For the text-containing cell, return its midpoint in [x, y] coordinate format. 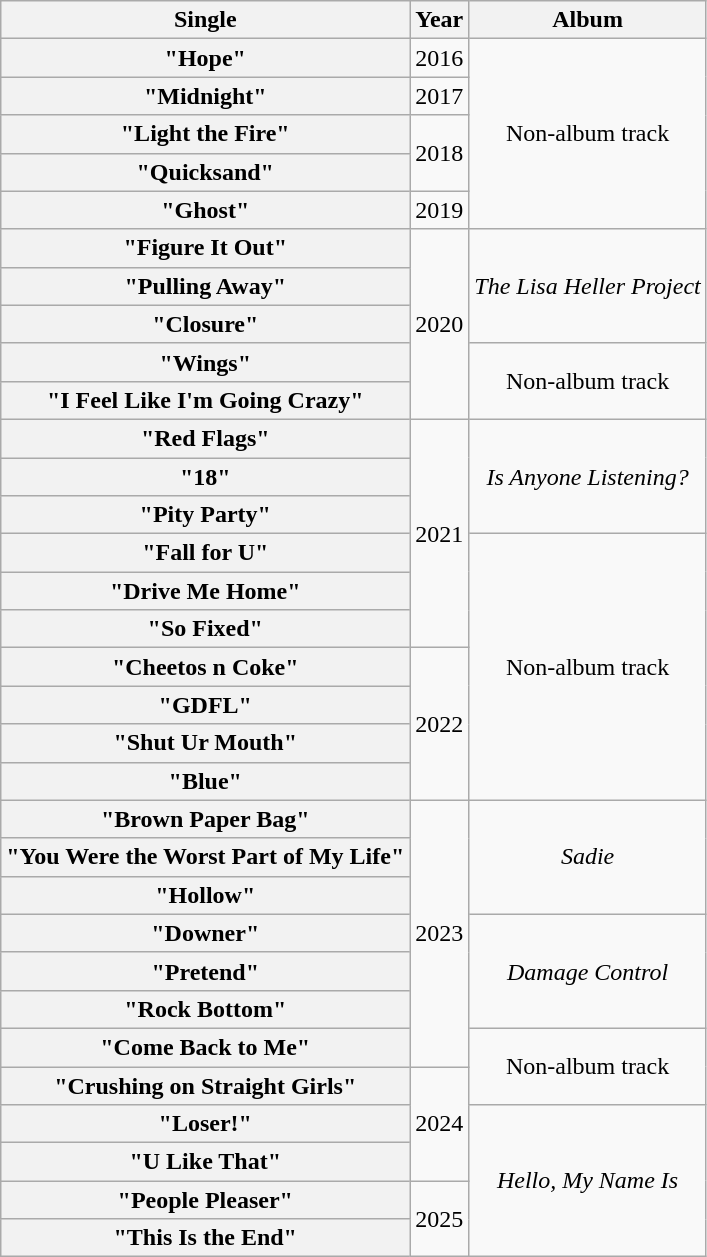
"Pulling Away" [206, 286]
2024 [440, 1123]
2020 [440, 324]
"Come Back to Me" [206, 1047]
"You Were the Worst Part of My Life" [206, 857]
"Wings" [206, 362]
"Pretend" [206, 971]
"Crushing on Straight Girls" [206, 1085]
"Hope" [206, 58]
"Quicksand" [206, 172]
"18" [206, 477]
2023 [440, 933]
Year [440, 20]
"Pity Party" [206, 515]
"Figure It Out" [206, 248]
2022 [440, 724]
"Cheetos n Coke" [206, 667]
"Midnight" [206, 96]
"Downer" [206, 933]
"Loser!" [206, 1124]
Hello, My Name Is [588, 1181]
2016 [440, 58]
Is Anyone Listening? [588, 476]
"GDFL" [206, 705]
2019 [440, 210]
"Ghost" [206, 210]
"I Feel Like I'm Going Crazy" [206, 400]
"Drive Me Home" [206, 591]
"Shut Ur Mouth" [206, 743]
"Closure" [206, 324]
Sadie [588, 857]
"Rock Bottom" [206, 1009]
"U Like That" [206, 1162]
2017 [440, 96]
"Brown Paper Bag" [206, 819]
2021 [440, 533]
"People Pleaser" [206, 1200]
Damage Control [588, 971]
"Blue" [206, 781]
2025 [440, 1219]
2018 [440, 153]
"So Fixed" [206, 629]
The Lisa Heller Project [588, 286]
"Fall for U" [206, 553]
Album [588, 20]
"Red Flags" [206, 438]
"Hollow" [206, 895]
"This Is the End" [206, 1238]
Single [206, 20]
"Light the Fire" [206, 134]
